Find where the given text appears and provide that cell's center as (x, y) coordinate. 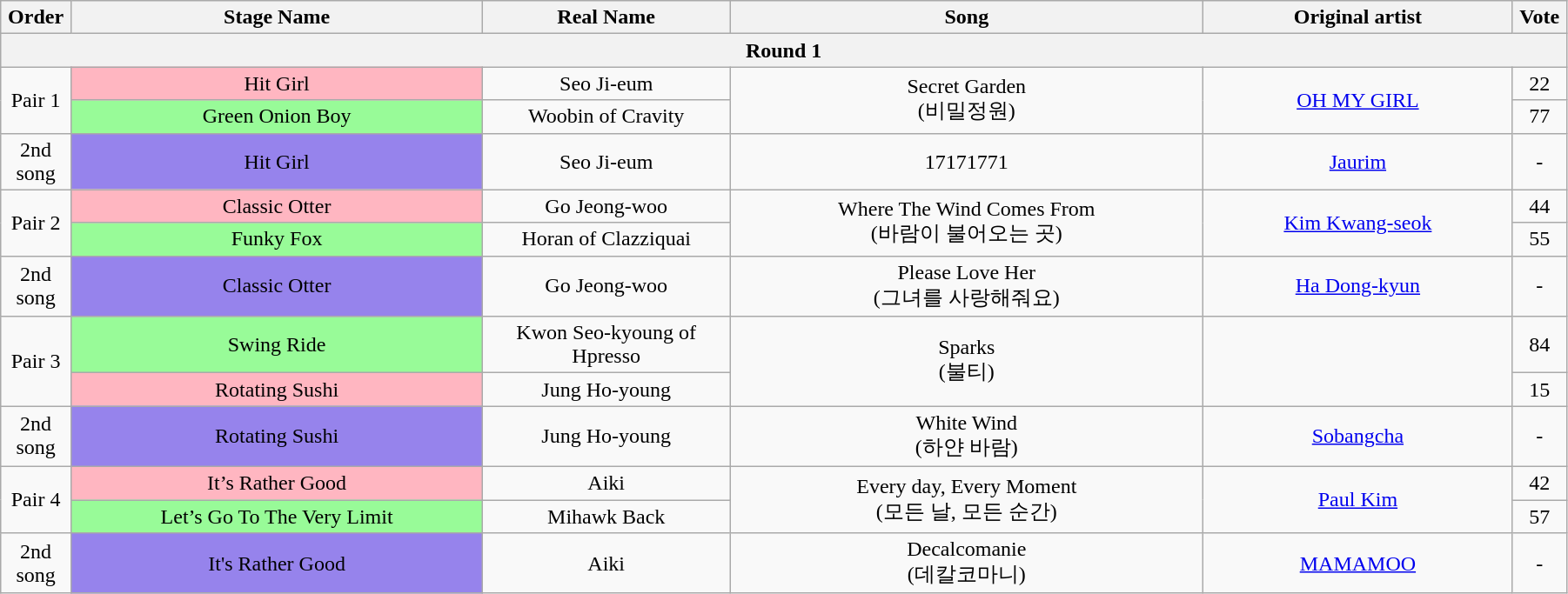
Funky Fox (277, 239)
84 (1540, 344)
Pair 4 (37, 499)
It's Rather Good (277, 564)
Stage Name (277, 17)
Decalcomanie(데칼코마니) (967, 564)
Sparks(불티) (967, 362)
Let’s Go To The Very Limit (277, 516)
Ha Dong-kyun (1357, 286)
Vote (1540, 17)
22 (1540, 83)
It’s Rather Good (277, 483)
Real Name (606, 17)
Green Onion Boy (277, 117)
Mihawk Back (606, 516)
77 (1540, 117)
Horan of Clazziquai (606, 239)
57 (1540, 516)
MAMAMOO (1357, 564)
Sobangcha (1357, 437)
Swing Ride (277, 344)
Pair 2 (37, 223)
Original artist (1357, 17)
Secret Garden(비밀정원) (967, 100)
17171771 (967, 162)
Woobin of Cravity (606, 117)
Round 1 (784, 50)
Paul Kim (1357, 499)
Jaurim (1357, 162)
OH MY GIRL (1357, 100)
Pair 1 (37, 100)
White Wind(하얀 바람) (967, 437)
Kwon Seo-kyoung of Hpresso (606, 344)
Where The Wind Comes From(바람이 불어오는 곳) (967, 223)
Pair 3 (37, 362)
44 (1540, 206)
Order (37, 17)
Song (967, 17)
Please Love Her(그녀를 사랑해줘요) (967, 286)
Kim Kwang-seok (1357, 223)
15 (1540, 390)
55 (1540, 239)
42 (1540, 483)
Every day, Every Moment(모든 날, 모든 순간) (967, 499)
